Search for the cell housing the specified text and yield its (X, Y) center coordinate. 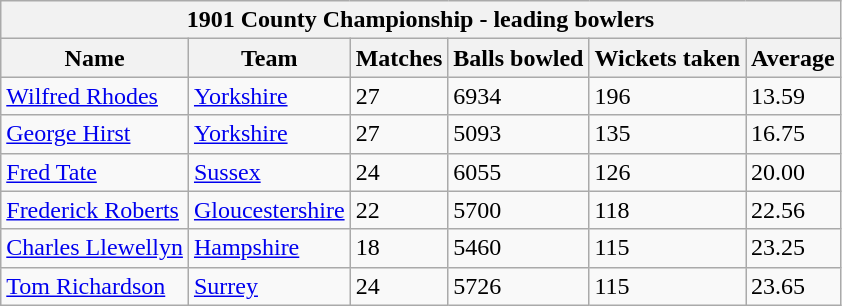
Gloucestershire (269, 210)
22 (399, 210)
Tom Richardson (95, 286)
16.75 (794, 134)
18 (399, 248)
Name (95, 58)
6934 (518, 96)
Wickets taken (668, 58)
23.25 (794, 248)
5460 (518, 248)
5726 (518, 286)
5093 (518, 134)
George Hirst (95, 134)
Fred Tate (95, 172)
Frederick Roberts (95, 210)
126 (668, 172)
1901 County Championship - leading bowlers (420, 20)
Matches (399, 58)
135 (668, 134)
Balls bowled (518, 58)
Team (269, 58)
Wilfred Rhodes (95, 96)
23.65 (794, 286)
5700 (518, 210)
6055 (518, 172)
Sussex (269, 172)
20.00 (794, 172)
22.56 (794, 210)
Hampshire (269, 248)
118 (668, 210)
196 (668, 96)
Charles Llewellyn (95, 248)
13.59 (794, 96)
Surrey (269, 286)
Average (794, 58)
